Capture the cell that displays the provided text and extract its [X, Y] central coordinate. 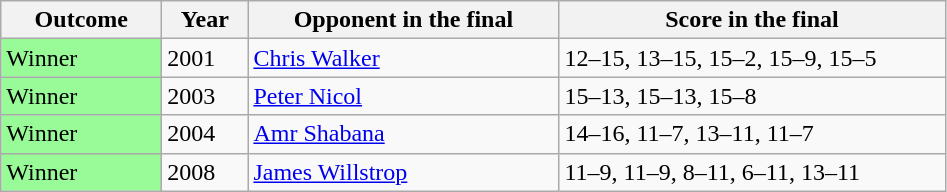
2004 [205, 134]
2001 [205, 58]
Score in the final [752, 20]
14–16, 11–7, 13–11, 11–7 [752, 134]
12–15, 13–15, 15–2, 15–9, 15–5 [752, 58]
Chris Walker [404, 58]
Opponent in the final [404, 20]
Outcome [82, 20]
15–13, 15–13, 15–8 [752, 96]
2008 [205, 172]
James Willstrop [404, 172]
Year [205, 20]
11–9, 11–9, 8–11, 6–11, 13–11 [752, 172]
Amr Shabana [404, 134]
2003 [205, 96]
Peter Nicol [404, 96]
